Scan for the cell matching the given text and deliver its (x, y) coordinate at center. 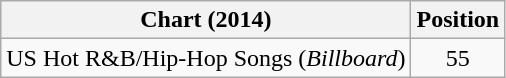
Position (458, 20)
US Hot R&B/Hip-Hop Songs (Billboard) (206, 58)
Chart (2014) (206, 20)
55 (458, 58)
